Identify which cell holds the provided text, then report its [x, y] central coordinate. 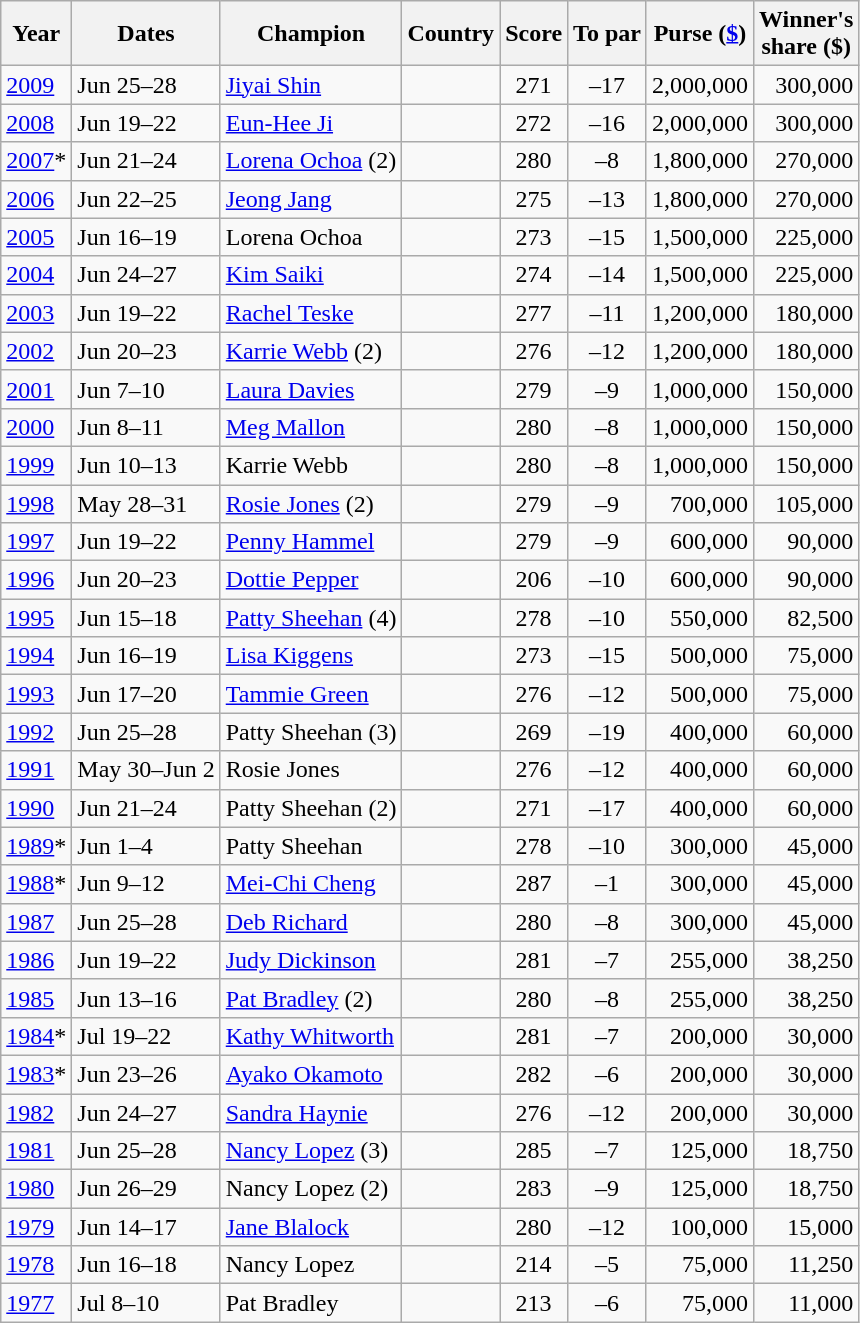
105,000 [806, 503]
Country [451, 34]
1996 [36, 580]
Patty Sheehan (2) [311, 808]
Sandra Haynie [311, 1113]
Jiyai Shin [311, 85]
2003 [36, 313]
–11 [608, 313]
2005 [36, 237]
1998 [36, 503]
Kathy Whitworth [311, 1036]
Mei-Chi Cheng [311, 884]
Karrie Webb [311, 465]
Jul 8–10 [146, 1303]
–13 [608, 199]
–19 [608, 732]
550,000 [700, 618]
Jun 1–4 [146, 846]
Karrie Webb (2) [311, 351]
1984* [36, 1036]
Jul 19–22 [146, 1036]
Jun 13–16 [146, 998]
Kim Saiki [311, 275]
Patty Sheehan (4) [311, 618]
May 28–31 [146, 503]
1985 [36, 998]
100,000 [700, 1227]
1981 [36, 1151]
Nancy Lopez [311, 1265]
Jun 26–29 [146, 1189]
–5 [608, 1265]
285 [534, 1151]
214 [534, 1265]
Lorena Ochoa (2) [311, 161]
1995 [36, 618]
Jane Blalock [311, 1227]
Champion [311, 34]
1991 [36, 770]
Lorena Ochoa [311, 237]
1993 [36, 694]
Tammie Green [311, 694]
Score [534, 34]
Rosie Jones [311, 770]
82,500 [806, 618]
15,000 [806, 1227]
11,000 [806, 1303]
–16 [608, 123]
282 [534, 1074]
1979 [36, 1227]
283 [534, 1189]
2006 [36, 199]
1999 [36, 465]
Deb Richard [311, 922]
700,000 [700, 503]
Jun 22–25 [146, 199]
2001 [36, 389]
Patty Sheehan (3) [311, 732]
–14 [608, 275]
Jun 15–18 [146, 618]
Jun 14–17 [146, 1227]
Jun 9–12 [146, 884]
Nancy Lopez (3) [311, 1151]
Penny Hammel [311, 542]
1987 [36, 922]
Jeong Jang [311, 199]
11,250 [806, 1265]
Pat Bradley (2) [311, 998]
2008 [36, 123]
Eun-Hee Ji [311, 123]
2004 [36, 275]
1990 [36, 808]
Jun 16–18 [146, 1265]
Nancy Lopez (2) [311, 1189]
Laura Davies [311, 389]
Dottie Pepper [311, 580]
To par [608, 34]
May 30–Jun 2 [146, 770]
206 [534, 580]
Jun 10–13 [146, 465]
2007* [36, 161]
1983* [36, 1074]
Winner'sshare ($) [806, 34]
Jun 17–20 [146, 694]
269 [534, 732]
1994 [36, 656]
–1 [608, 884]
1986 [36, 960]
213 [534, 1303]
Jun 8–11 [146, 427]
Year [36, 34]
1988* [36, 884]
Jun 23–26 [146, 1074]
Lisa Kiggens [311, 656]
Patty Sheehan [311, 846]
287 [534, 884]
Rosie Jones (2) [311, 503]
Pat Bradley [311, 1303]
Meg Mallon [311, 427]
2000 [36, 427]
275 [534, 199]
1980 [36, 1189]
1997 [36, 542]
2009 [36, 85]
Jun 7–10 [146, 389]
1989* [36, 846]
1982 [36, 1113]
272 [534, 123]
1978 [36, 1265]
Judy Dickinson [311, 960]
1992 [36, 732]
2002 [36, 351]
Dates [146, 34]
277 [534, 313]
Rachel Teske [311, 313]
1977 [36, 1303]
Purse ($) [700, 34]
274 [534, 275]
Ayako Okamoto [311, 1074]
